Scan for the cell matching the given text and deliver its (X, Y) coordinate at center. 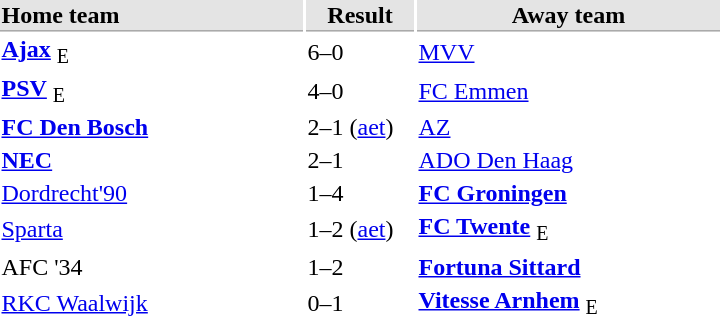
FC Groningen (568, 194)
ADO Den Haag (568, 161)
4–0 (360, 92)
Dordrecht'90 (152, 194)
Sparta (152, 230)
Fortuna Sittard (568, 266)
MVV (568, 52)
Away team (568, 16)
PSV E (152, 92)
Result (360, 16)
FC Emmen (568, 92)
6–0 (360, 52)
AZ (568, 128)
AFC '34 (152, 266)
1–4 (360, 194)
1–2 (aet) (360, 230)
2–1 (360, 161)
FC Den Bosch (152, 128)
NEC (152, 161)
Home team (152, 16)
2–1 (aet) (360, 128)
Ajax E (152, 52)
1–2 (360, 266)
FC Twente E (568, 230)
